Scan for the cell matching the given text and deliver its [x, y] coordinate at center. 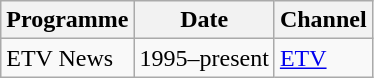
ETV [323, 58]
Channel [323, 20]
ETV News [68, 58]
1995–present [204, 58]
Programme [68, 20]
Date [204, 20]
